Return [x, y] of the center of cell containing provided text 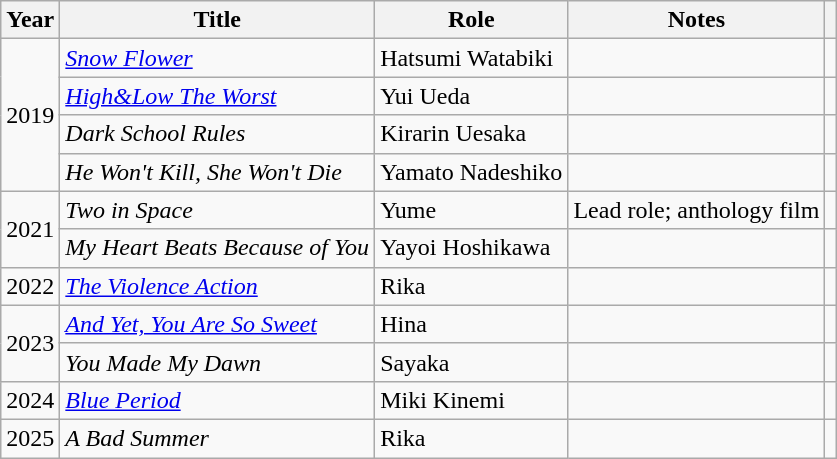
2024 [30, 400]
Notes [696, 20]
Yayoi Hoshikawa [472, 248]
Hatsumi Watabiki [472, 58]
Lead role; anthology film [696, 210]
2023 [30, 343]
Year [30, 20]
Role [472, 20]
2021 [30, 229]
Yamato Nadeshiko [472, 172]
2019 [30, 115]
2022 [30, 286]
High&Low The Worst [218, 96]
Miki Kinemi [472, 400]
You Made My Dawn [218, 362]
Two in Space [218, 210]
My Heart Beats Because of You [218, 248]
Dark School Rules [218, 134]
2025 [30, 438]
He Won't Kill, She Won't Die [218, 172]
Title [218, 20]
Sayaka [472, 362]
And Yet, You Are So Sweet [218, 324]
Snow Flower [218, 58]
A Bad Summer [218, 438]
Hina [472, 324]
Yume [472, 210]
Yui Ueda [472, 96]
Blue Period [218, 400]
The Violence Action [218, 286]
Kirarin Uesaka [472, 134]
